Return the [x, y] coordinate for the center point of the cell that contains the specified text.  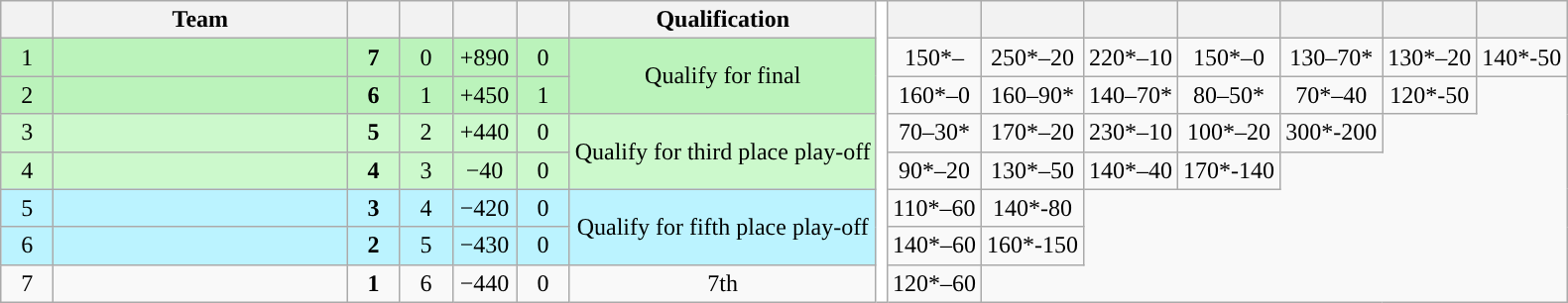
−440 [484, 283]
220*–10 [1131, 57]
Qualification [722, 20]
160*–0 [934, 95]
Qualify for fifth place play-off [722, 227]
130*–50 [1031, 170]
140*–60 [934, 246]
110*–60 [934, 208]
90*–20 [934, 170]
Qualify for third place play-off [722, 151]
140*-80 [1031, 208]
300*-200 [1331, 133]
70–30* [934, 133]
140*–40 [1131, 170]
160*-150 [1031, 246]
−430 [484, 246]
7th [722, 283]
150*– [934, 57]
130*–20 [1430, 57]
150*–0 [1230, 57]
140–70* [1131, 95]
100*–20 [1230, 133]
Qualify for final [722, 76]
170*-140 [1230, 170]
230*–10 [1131, 133]
Team [200, 20]
140*-50 [1521, 57]
120*-50 [1430, 95]
+440 [484, 133]
120*–60 [934, 283]
170*–20 [1031, 133]
+890 [484, 57]
+450 [484, 95]
250*–20 [1031, 57]
−40 [484, 170]
130–70* [1331, 57]
−420 [484, 208]
70*–40 [1331, 95]
80–50* [1230, 95]
160–90* [1031, 95]
